Identify which cell holds the provided text, then report its [x, y] central coordinate. 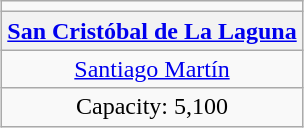
San Cristóbal de La Laguna [152, 31]
Capacity: 5,100 [152, 107]
Santiago Martín [152, 69]
